Locate the cell with the specified text and output its [X, Y] center coordinate. 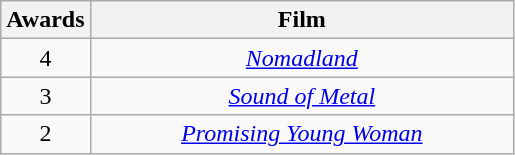
Nomadland [302, 58]
Promising Young Woman [302, 134]
Sound of Metal [302, 96]
2 [46, 134]
4 [46, 58]
Awards [46, 20]
Film [302, 20]
3 [46, 96]
